Detect which cell encompasses the target text, then output its (X, Y) center coordinate. 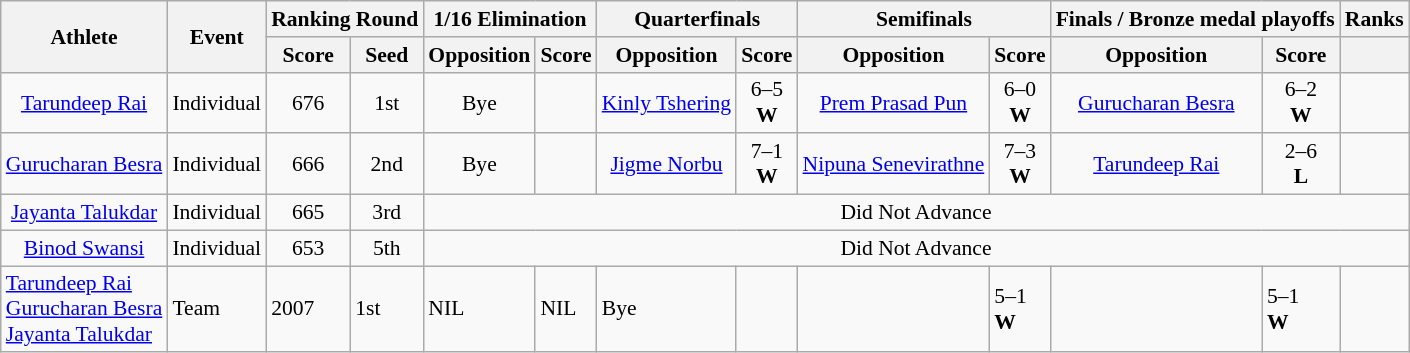
7–3W (1020, 164)
2007 (308, 310)
Ranking Round (344, 19)
6–0W (1020, 102)
3rd (386, 213)
Jigme Norbu (667, 164)
7–1W (766, 164)
Tarundeep RaiGurucharan BesraJayanta Talukdar (84, 310)
Ranks (1374, 19)
Athlete (84, 36)
Seed (386, 55)
6–5W (766, 102)
Finals / Bronze medal playoffs (1196, 19)
Jayanta Talukdar (84, 213)
Kinly Tshering (667, 102)
2–6L (1301, 164)
665 (308, 213)
1/16 Elimination (510, 19)
2nd (386, 164)
Prem Prasad Pun (894, 102)
Binod Swansi (84, 248)
5th (386, 248)
666 (308, 164)
Team (216, 310)
Semifinals (924, 19)
Quarterfinals (698, 19)
Event (216, 36)
6–2W (1301, 102)
676 (308, 102)
Nipuna Senevirathne (894, 164)
653 (308, 248)
